Determine the (X, Y) coordinate at the center of the cell enclosing the given text.  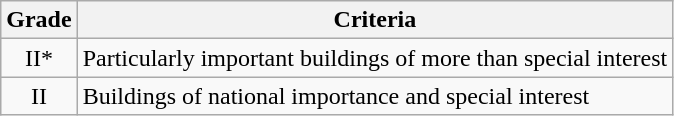
Buildings of national importance and special interest (375, 96)
II* (39, 58)
Grade (39, 20)
Criteria (375, 20)
II (39, 96)
Particularly important buildings of more than special interest (375, 58)
